Capture the cell that displays the provided text and extract its (x, y) central coordinate. 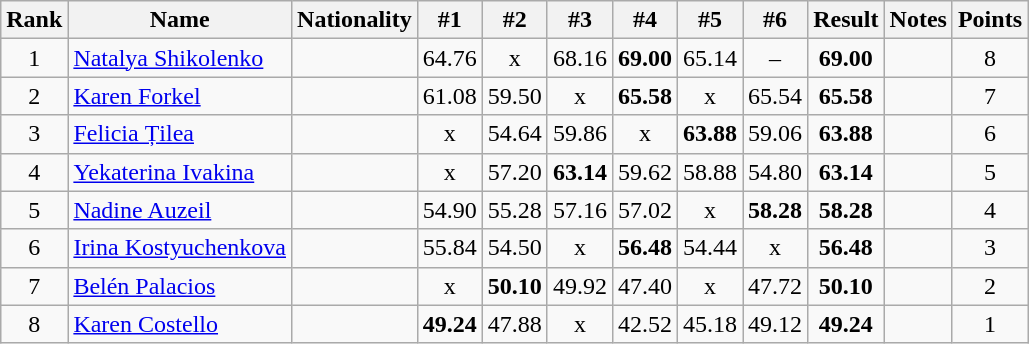
68.16 (580, 58)
Irina Kostyuchenkova (180, 248)
#3 (580, 20)
57.02 (644, 210)
Result (846, 20)
65.54 (776, 96)
#6 (776, 20)
64.76 (450, 58)
Karen Forkel (180, 96)
#5 (710, 20)
Yekaterina Ivakina (180, 172)
59.06 (776, 134)
45.18 (710, 324)
Notes (918, 20)
54.44 (710, 248)
Felicia Țilea (180, 134)
Rank (34, 20)
55.84 (450, 248)
#4 (644, 20)
54.80 (776, 172)
55.28 (514, 210)
47.40 (644, 286)
65.14 (710, 58)
Natalya Shikolenko (180, 58)
42.52 (644, 324)
49.12 (776, 324)
49.92 (580, 286)
Karen Costello (180, 324)
54.64 (514, 134)
54.50 (514, 248)
59.62 (644, 172)
Belén Palacios (180, 286)
Nationality (355, 20)
59.86 (580, 134)
Name (180, 20)
57.20 (514, 172)
57.16 (580, 210)
#1 (450, 20)
54.90 (450, 210)
#2 (514, 20)
Points (990, 20)
Nadine Auzeil (180, 210)
61.08 (450, 96)
58.88 (710, 172)
47.88 (514, 324)
59.50 (514, 96)
47.72 (776, 286)
– (776, 58)
